Detect which cell encompasses the target text, then output its [X, Y] center coordinate. 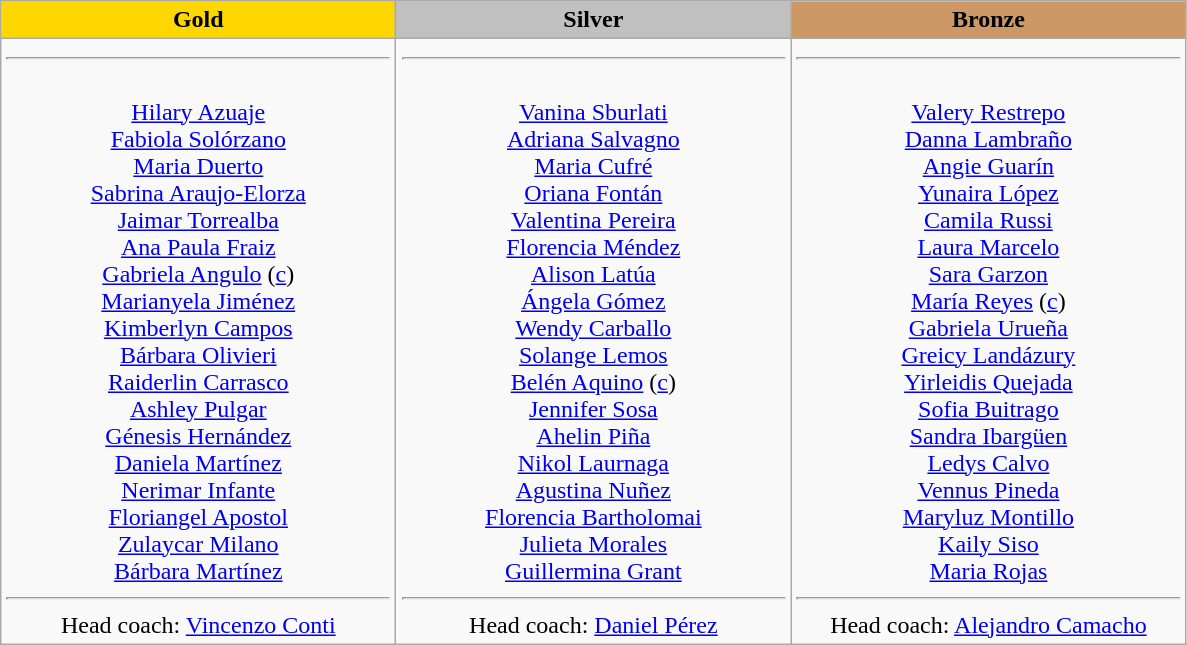
Gold [198, 20]
Bronze [988, 20]
Silver [594, 20]
